Provide the [x, y] coordinate of the cell's center where the given text is located.  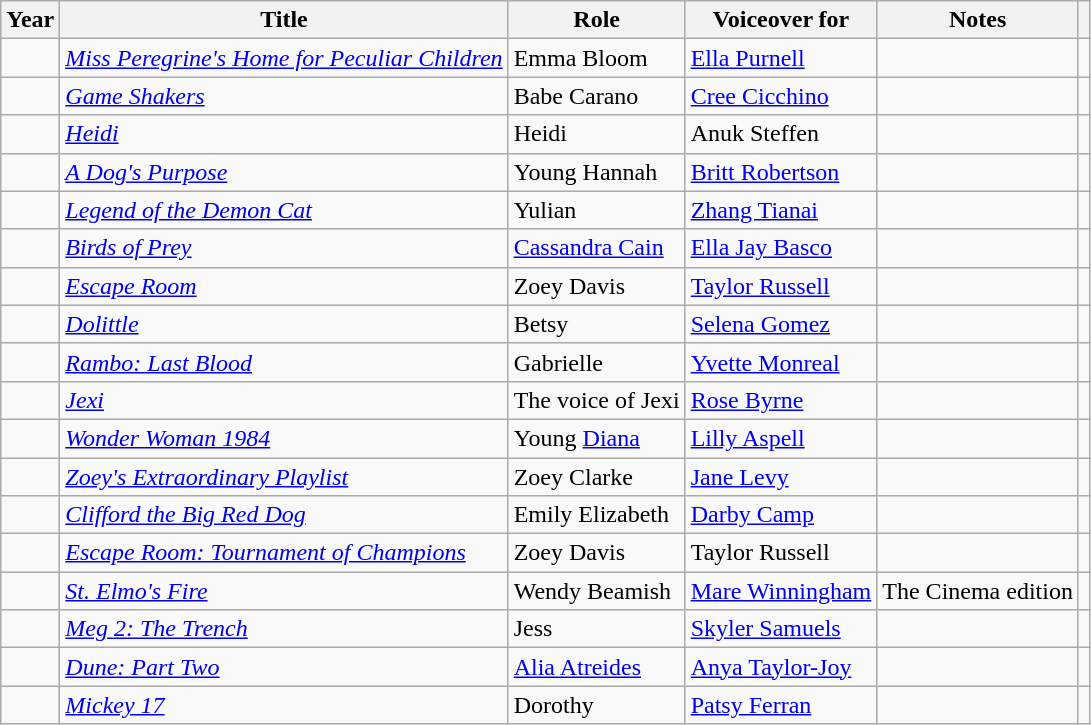
Darby Camp [781, 515]
A Dog's Purpose [284, 172]
Patsy Ferran [781, 705]
Wendy Beamish [596, 591]
Jexi [284, 400]
Britt Robertson [781, 172]
Lilly Aspell [781, 438]
Babe Carano [596, 96]
Meg 2: The Trench [284, 629]
Jess [596, 629]
Zhang Tianai [781, 210]
Miss Peregrine's Home for Peculiar Children [284, 58]
Betsy [596, 324]
The voice of Jexi [596, 400]
Notes [978, 20]
Emma Bloom [596, 58]
Cree Cicchino [781, 96]
Skyler Samuels [781, 629]
Mare Winningham [781, 591]
Anya Taylor-Joy [781, 667]
Zoey's Extraordinary Playlist [284, 477]
Jane Levy [781, 477]
Gabrielle [596, 362]
Zoey Clarke [596, 477]
Young Diana [596, 438]
Emily Elizabeth [596, 515]
Wonder Woman 1984 [284, 438]
Ella Jay Basco [781, 248]
Alia Atreides [596, 667]
Mickey 17 [284, 705]
The Cinema edition [978, 591]
Birds of Prey [284, 248]
Dolittle [284, 324]
Yulian [596, 210]
Dorothy [596, 705]
Young Hannah [596, 172]
Cassandra Cain [596, 248]
Escape Room: Tournament of Champions [284, 553]
Rambo: Last Blood [284, 362]
Selena Gomez [781, 324]
Role [596, 20]
Yvette Monreal [781, 362]
St. Elmo's Fire [284, 591]
Legend of the Demon Cat [284, 210]
Game Shakers [284, 96]
Clifford the Big Red Dog [284, 515]
Rose Byrne [781, 400]
Escape Room [284, 286]
Dune: Part Two [284, 667]
Anuk Steffen [781, 134]
Ella Purnell [781, 58]
Year [30, 20]
Voiceover for [781, 20]
Title [284, 20]
